Return (x, y) of the center of cell containing provided text 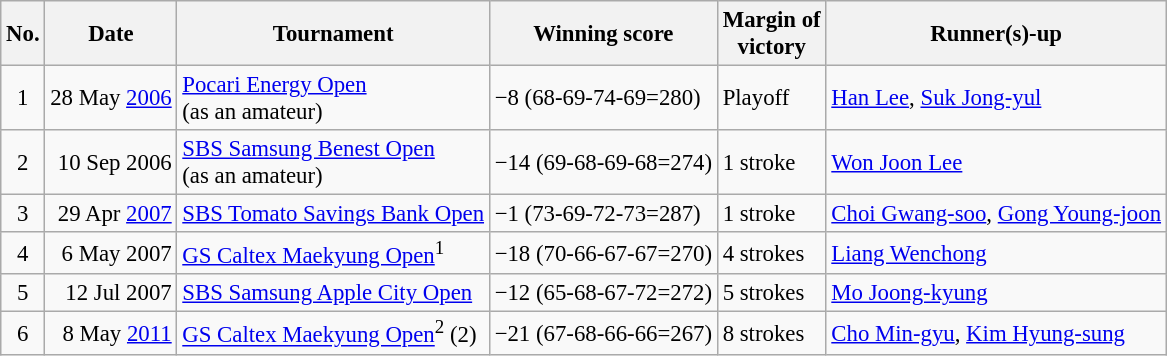
Margin ofvictory (772, 34)
Liang Wenchong (996, 253)
GS Caltex Maekyung Open2 (2) (333, 333)
Playoff (772, 98)
−12 (65-68-67-72=272) (603, 293)
−8 (68-69-74-69=280) (603, 98)
Tournament (333, 34)
8 strokes (772, 333)
Mo Joong-kyung (996, 293)
Date (111, 34)
SBS Samsung Apple City Open (333, 293)
Won Joon Lee (996, 162)
Cho Min-gyu, Kim Hyung-sung (996, 333)
4 (23, 253)
Choi Gwang-soo, Gong Young-joon (996, 214)
Han Lee, Suk Jong-yul (996, 98)
2 (23, 162)
3 (23, 214)
6 May 2007 (111, 253)
−14 (69-68-69-68=274) (603, 162)
8 May 2011 (111, 333)
−18 (70-66-67-67=270) (603, 253)
29 Apr 2007 (111, 214)
5 strokes (772, 293)
−1 (73-69-72-73=287) (603, 214)
SBS Samsung Benest Open(as an amateur) (333, 162)
No. (23, 34)
1 (23, 98)
SBS Tomato Savings Bank Open (333, 214)
6 (23, 333)
Pocari Energy Open(as an amateur) (333, 98)
GS Caltex Maekyung Open1 (333, 253)
5 (23, 293)
10 Sep 2006 (111, 162)
−21 (67-68-66-66=267) (603, 333)
28 May 2006 (111, 98)
4 strokes (772, 253)
Winning score (603, 34)
12 Jul 2007 (111, 293)
Runner(s)-up (996, 34)
